From the cell containing the given text, extract its center point as (X, Y) coordinate. 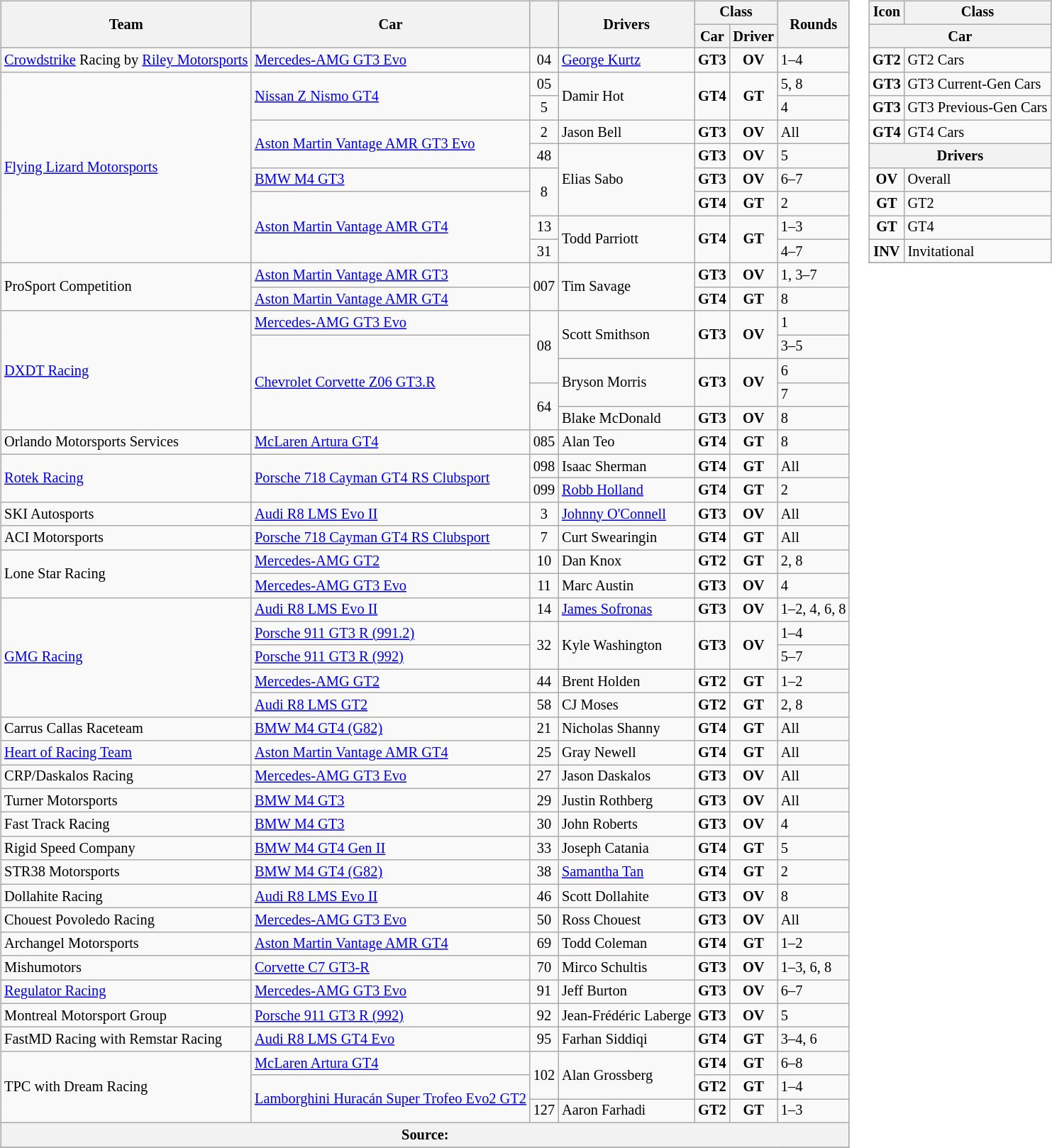
CRP/Daskalos Racing (126, 777)
6 (813, 370)
SKI Autosports (126, 514)
3–4, 6 (813, 1039)
127 (544, 1111)
Joseph Catania (626, 849)
25 (544, 753)
Invitational (978, 251)
Alan Grossberg (626, 1076)
38 (544, 872)
Crowdstrike Racing by Riley Motorsports (126, 60)
4–7 (813, 251)
Mishumotors (126, 968)
Rotek Racing (126, 478)
32 (544, 646)
Farhan Siddiqi (626, 1039)
GT4 Cars (978, 132)
GT3 Current-Gen Cars (978, 84)
007 (544, 287)
GT3 Previous-Gen Cars (978, 108)
Ross Chouest (626, 920)
91 (544, 992)
33 (544, 849)
1–3, 6, 8 (813, 968)
Blake McDonald (626, 419)
27 (544, 777)
Marc Austin (626, 585)
Jason Daskalos (626, 777)
13 (544, 228)
Chouest Povoledo Racing (126, 920)
Alan Teo (626, 442)
Curt Swearingin (626, 538)
Elias Sabo (626, 180)
Scott Smithson (626, 335)
Orlando Motorsports Services (126, 442)
Lamborghini Huracán Super Trofeo Evo2 GT2 (390, 1098)
Aaron Farhadi (626, 1111)
TPC with Dream Racing (126, 1087)
Aston Martin Vantage AMR GT3 (390, 275)
Robb Holland (626, 490)
Nissan Z Nismo GT4 (390, 96)
Lone Star Racing (126, 573)
Turner Motorsports (126, 800)
50 (544, 920)
Overall (978, 180)
Dan Knox (626, 562)
Johnny O'Connell (626, 514)
Porsche 911 GT3 R (991.2) (390, 634)
085 (544, 442)
Archangel Motorsports (126, 944)
Chevrolet Corvette Z06 GT3.R (390, 383)
Damir Hot (626, 96)
Montreal Motorsport Group (126, 1015)
STR38 Motorsports (126, 872)
Icon (887, 13)
Rigid Speed Company (126, 849)
Flying Lizard Motorsports (126, 167)
Brent Holden (626, 681)
14 (544, 609)
05 (544, 84)
Audi R8 LMS GT2 (390, 705)
Corvette C7 GT3-R (390, 968)
James Sofronas (626, 609)
John Roberts (626, 824)
GMG Racing (126, 657)
Scott Dollahite (626, 896)
46 (544, 896)
Fast Track Racing (126, 824)
5, 8 (813, 84)
Audi R8 LMS GT4 Evo (390, 1039)
Samantha Tan (626, 872)
11 (544, 585)
29 (544, 800)
102 (544, 1076)
Mirco Schultis (626, 968)
George Kurtz (626, 60)
Carrus Callas Raceteam (126, 729)
Gray Newell (626, 753)
BMW M4 GT4 Gen II (390, 849)
INV (887, 251)
92 (544, 1015)
Todd Coleman (626, 944)
1, 3–7 (813, 275)
099 (544, 490)
FastMD Racing with Remstar Racing (126, 1039)
Kyle Washington (626, 646)
08 (544, 346)
95 (544, 1039)
31 (544, 251)
Driver (753, 36)
Jeff Burton (626, 992)
5–7 (813, 657)
Todd Parriott (626, 240)
3–5 (813, 347)
Bryson Morris (626, 382)
70 (544, 968)
30 (544, 824)
Rounds (813, 24)
Source: (425, 1135)
Tim Savage (626, 287)
1 (813, 323)
ProSport Competition (126, 287)
GT2 Cars (978, 60)
098 (544, 466)
DXDT Racing (126, 370)
Team (126, 24)
69 (544, 944)
64 (544, 406)
Heart of Racing Team (126, 753)
Jason Bell (626, 132)
44 (544, 681)
48 (544, 156)
04 (544, 60)
CJ Moses (626, 705)
10 (544, 562)
Justin Rothberg (626, 800)
Regulator Racing (126, 992)
58 (544, 705)
Isaac Sherman (626, 466)
ACI Motorsports (126, 538)
21 (544, 729)
3 (544, 514)
Aston Martin Vantage AMR GT3 Evo (390, 143)
Nicholas Shanny (626, 729)
6–8 (813, 1064)
1–2, 4, 6, 8 (813, 609)
Dollahite Racing (126, 896)
Jean-Frédéric Laberge (626, 1015)
